Search for the cell housing the specified text and yield its [x, y] center coordinate. 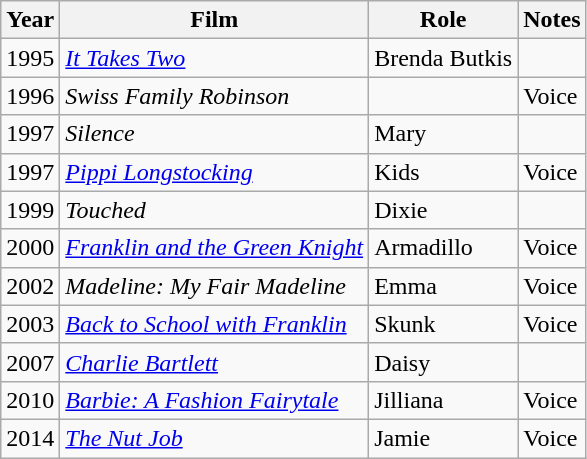
Dixie [444, 210]
Film [214, 20]
Skunk [444, 324]
Role [444, 20]
Year [30, 20]
Barbie: A Fashion Fairytale [214, 400]
Madeline: My Fair Madeline [214, 286]
Mary [444, 134]
2003 [30, 324]
The Nut Job [214, 438]
Brenda Butkis [444, 58]
2002 [30, 286]
1999 [30, 210]
Jamie [444, 438]
Charlie Bartlett [214, 362]
Jilliana [444, 400]
Back to School with Franklin [214, 324]
Armadillo [444, 248]
Touched [214, 210]
Franklin and the Green Knight [214, 248]
2000 [30, 248]
Emma [444, 286]
2014 [30, 438]
It Takes Two [214, 58]
Daisy [444, 362]
Notes [552, 20]
1996 [30, 96]
Kids [444, 172]
1995 [30, 58]
2010 [30, 400]
Silence [214, 134]
Pippi Longstocking [214, 172]
2007 [30, 362]
Swiss Family Robinson [214, 96]
